Pinpoint the cell where the given text exists, returning its (X, Y) midpoint coordinate. 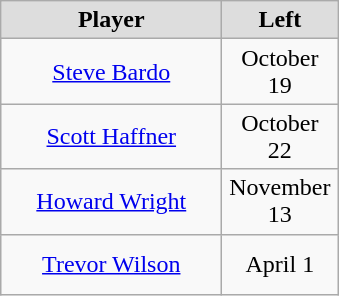
Scott Haffner (112, 136)
Player (112, 20)
April 1 (280, 264)
Left (280, 20)
Steve Bardo (112, 72)
Trevor Wilson (112, 264)
Howard Wright (112, 202)
November 13 (280, 202)
October 22 (280, 136)
October 19 (280, 72)
